Find where the given text appears and provide that cell's center as [x, y] coordinate. 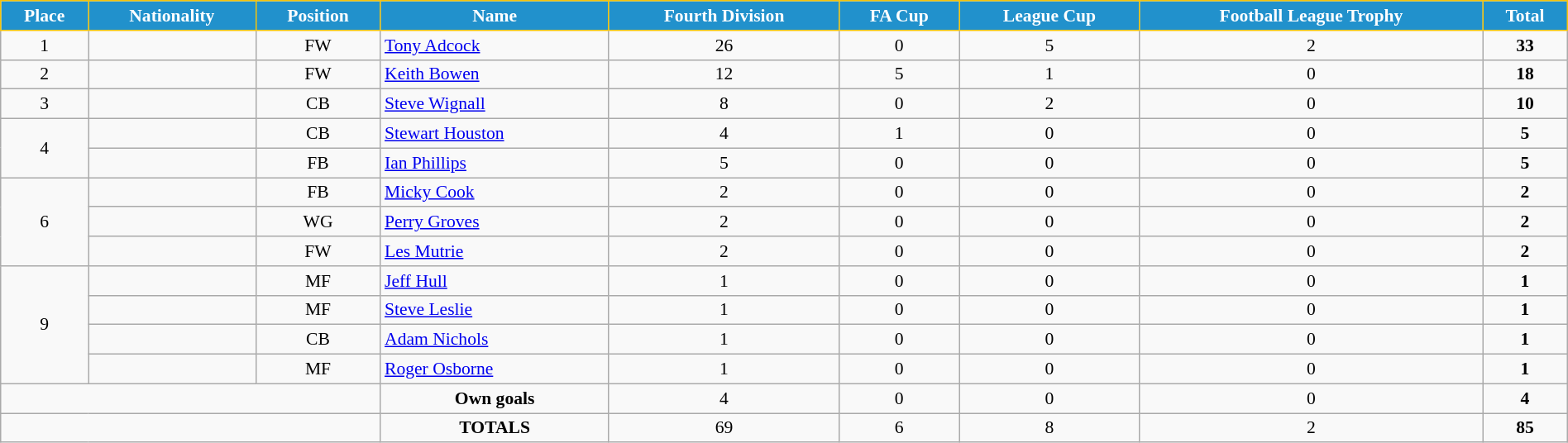
Keith Bowen [495, 74]
Position [318, 16]
League Cup [1049, 16]
9 [45, 325]
Les Mutrie [495, 251]
33 [1525, 45]
Tony Adcock [495, 45]
FA Cup [900, 16]
26 [724, 45]
Adam Nichols [495, 340]
Total [1525, 16]
TOTALS [495, 428]
Perry Groves [495, 222]
Jeff Hull [495, 281]
Ian Phillips [495, 163]
10 [1525, 104]
Own goals [495, 398]
69 [724, 428]
85 [1525, 428]
3 [45, 104]
Roger Osborne [495, 369]
Steve Wignall [495, 104]
Micky Cook [495, 193]
Place [45, 16]
WG [318, 222]
Nationality [172, 16]
Steve Leslie [495, 310]
Fourth Division [724, 16]
Name [495, 16]
12 [724, 74]
18 [1525, 74]
Football League Trophy [1312, 16]
Stewart Houston [495, 134]
